Scan for the cell matching the given text and deliver its [x, y] coordinate at center. 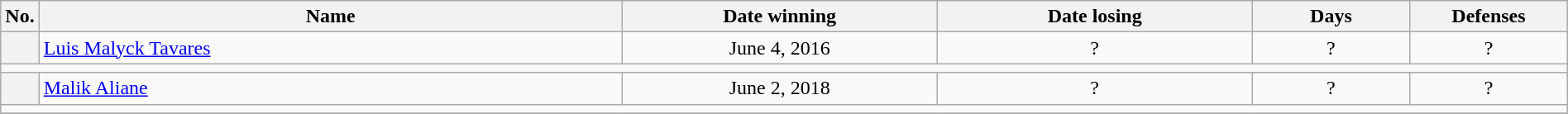
June 2, 2018 [779, 88]
Days [1331, 17]
Date winning [779, 17]
Date losing [1095, 17]
Luis Malyck Tavares [331, 48]
June 4, 2016 [779, 48]
Malik Aliane [331, 88]
Defenses [1489, 17]
Name [331, 17]
No. [20, 17]
